Capture the cell that displays the provided text and extract its [X, Y] central coordinate. 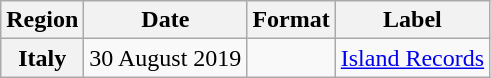
Italy [42, 58]
Date [166, 20]
Region [42, 20]
Label [412, 20]
30 August 2019 [166, 58]
Island Records [412, 58]
Format [291, 20]
